From the cell containing the given text, extract its center point as (x, y) coordinate. 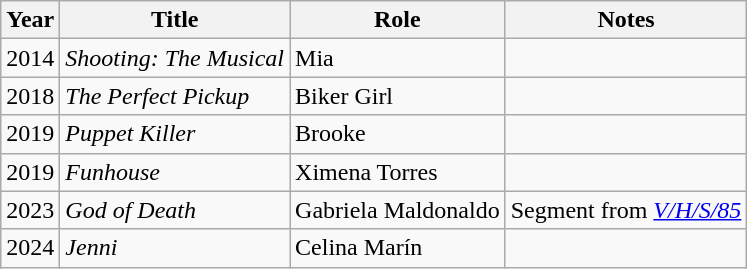
Celina Marín (398, 248)
Puppet Killer (175, 134)
Biker Girl (398, 96)
Mia (398, 58)
Segment from V/H/S/85 (626, 210)
Gabriela Maldonaldo (398, 210)
Year (30, 20)
Title (175, 20)
God of Death (175, 210)
2018 (30, 96)
Shooting: The Musical (175, 58)
2023 (30, 210)
Funhouse (175, 172)
Brooke (398, 134)
Role (398, 20)
The Perfect Pickup (175, 96)
Ximena Torres (398, 172)
Jenni (175, 248)
2014 (30, 58)
Notes (626, 20)
2024 (30, 248)
